Detect which cell encompasses the target text, then output its (X, Y) center coordinate. 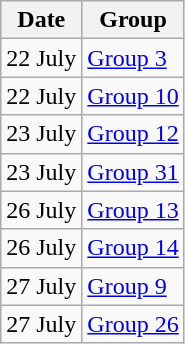
Group 10 (133, 96)
Group 9 (133, 286)
Group 31 (133, 172)
Group 26 (133, 324)
Group 14 (133, 248)
Date (42, 20)
Group 13 (133, 210)
Group 12 (133, 134)
Group (133, 20)
Group 3 (133, 58)
